Provide the (x, y) coordinate of the cell's center where the given text is located.  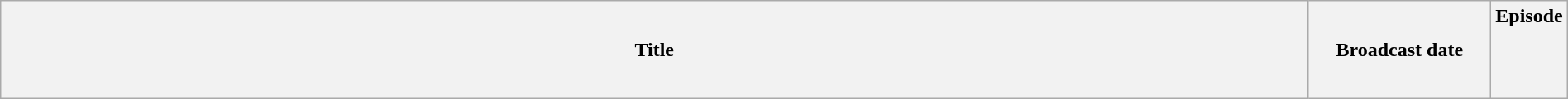
Broadcast date (1399, 49)
Title (655, 49)
Episode (1529, 49)
